Return [X, Y] of the center of cell containing provided text 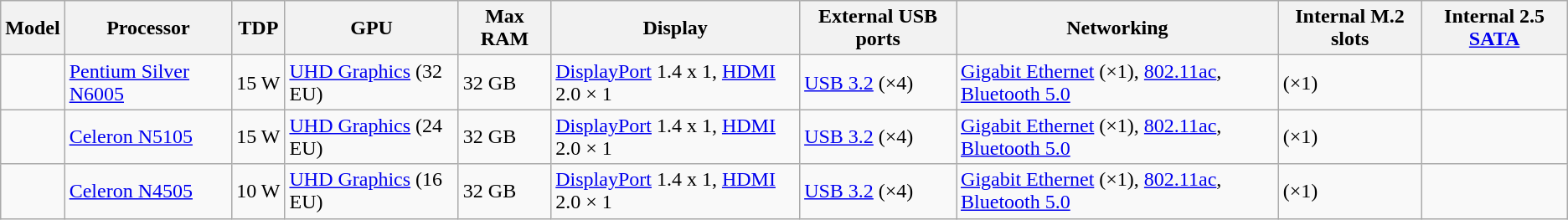
External USB ports [878, 28]
GPU [372, 28]
Celeron N5105 [148, 137]
UHD Graphics (24 EU) [372, 137]
TDP [258, 28]
Internal M.2 slots [1350, 28]
Pentium Silver N6005 [148, 82]
Celeron N4505 [148, 191]
Processor [148, 28]
Internal 2.5 SATA [1494, 28]
Max RAM [504, 28]
Networking [1117, 28]
Display [675, 28]
10 W [258, 191]
UHD Graphics (32 EU) [372, 82]
UHD Graphics (16 EU) [372, 191]
Model [33, 28]
